Pinpoint the cell where the given text exists, returning its [x, y] midpoint coordinate. 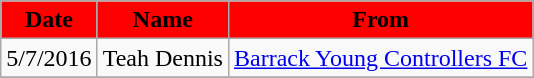
5/7/2016 [49, 58]
Name [162, 20]
From [380, 20]
Barrack Young Controllers FC [380, 58]
Date [49, 20]
Teah Dennis [162, 58]
